Capture the cell that displays the provided text and extract its [x, y] central coordinate. 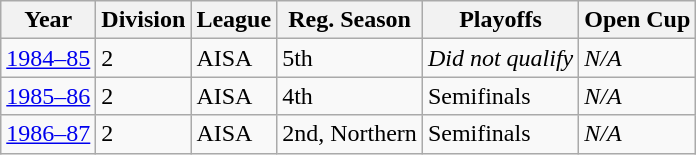
Playoffs [500, 20]
Reg. Season [350, 20]
1984–85 [48, 58]
1986–87 [48, 134]
4th [350, 96]
Division [144, 20]
League [234, 20]
5th [350, 58]
2nd, Northern [350, 134]
Did not qualify [500, 58]
1985–86 [48, 96]
Open Cup [638, 20]
Year [48, 20]
